Capture the cell that displays the provided text and extract its [x, y] central coordinate. 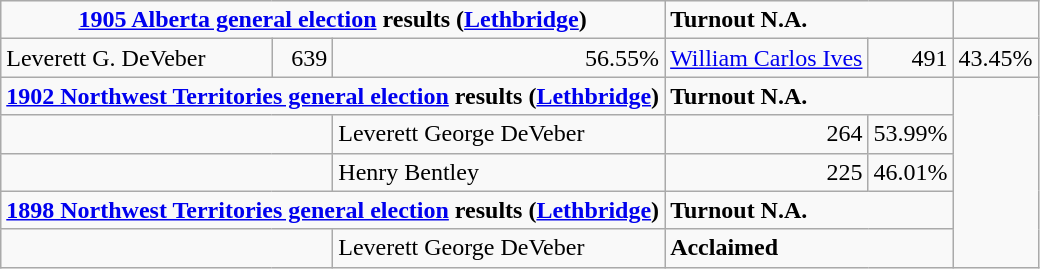
1898 Northwest Territories general election results (Lethbridge) [333, 210]
Henry Bentley [499, 172]
53.99% [910, 134]
43.45% [996, 58]
264 [766, 134]
225 [766, 172]
Leverett G. DeVeber [136, 58]
56.55% [499, 58]
46.01% [910, 172]
1902 Northwest Territories general election results (Lethbridge) [333, 96]
1905 Alberta general election results (Lethbridge) [333, 20]
639 [302, 58]
Acclaimed [809, 248]
491 [910, 58]
William Carlos Ives [766, 58]
